Provide the (X, Y) coordinate of the cell's center where the given text is located.  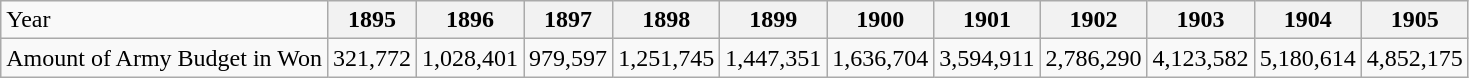
1902 (1094, 20)
979,597 (568, 58)
Year (164, 20)
Amount of Army Budget in Won (164, 58)
2,786,290 (1094, 58)
1897 (568, 20)
4,123,582 (1200, 58)
321,772 (372, 58)
4,852,175 (1414, 58)
1903 (1200, 20)
5,180,614 (1308, 58)
1901 (987, 20)
1905 (1414, 20)
1,447,351 (774, 58)
1899 (774, 20)
1,636,704 (880, 58)
1898 (666, 20)
1,028,401 (470, 58)
1,251,745 (666, 58)
1895 (372, 20)
3,594,911 (987, 58)
1900 (880, 20)
1904 (1308, 20)
1896 (470, 20)
